Find where the given text appears and provide that cell's center as (X, Y) coordinate. 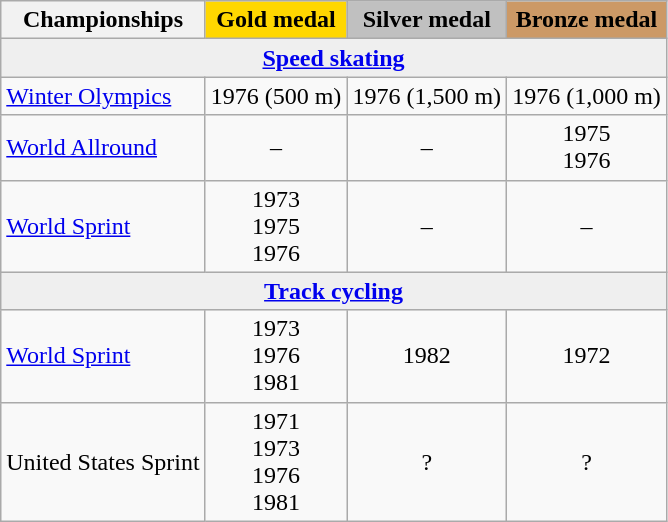
Championships (103, 20)
United States Sprint (103, 462)
Silver medal (427, 20)
1975 1976 (587, 148)
1973 1976 1981 (276, 356)
Track cycling (334, 291)
World Allround (103, 148)
1976 (1,500 m) (427, 96)
Winter Olympics (103, 96)
1982 (427, 356)
1976 (1,000 m) (587, 96)
Speed skating (334, 58)
Bronze medal (587, 20)
1973 1975 1976 (276, 226)
1976 (500 m) (276, 96)
Gold medal (276, 20)
1971 1973 1976 1981 (276, 462)
1972 (587, 356)
